Scan for the cell matching the given text and deliver its [x, y] coordinate at center. 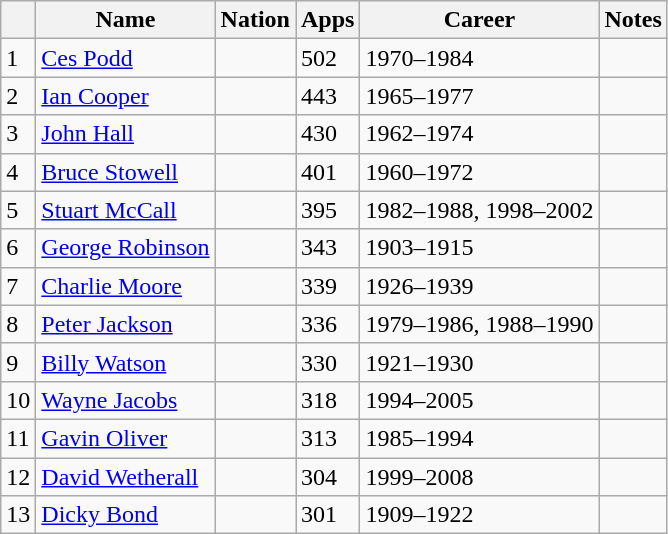
11 [18, 438]
2 [18, 96]
1926–1939 [480, 286]
Peter Jackson [126, 324]
Dicky Bond [126, 515]
Gavin Oliver [126, 438]
395 [328, 210]
1960–1972 [480, 172]
1982–1988, 1998–2002 [480, 210]
Nation [255, 20]
George Robinson [126, 248]
1999–2008 [480, 477]
Billy Watson [126, 362]
13 [18, 515]
1985–1994 [480, 438]
1962–1974 [480, 134]
1979–1986, 1988–1990 [480, 324]
Stuart McCall [126, 210]
330 [328, 362]
301 [328, 515]
David Wetherall [126, 477]
6 [18, 248]
Ian Cooper [126, 96]
443 [328, 96]
Apps [328, 20]
313 [328, 438]
1965–1977 [480, 96]
10 [18, 400]
4 [18, 172]
339 [328, 286]
430 [328, 134]
9 [18, 362]
401 [328, 172]
3 [18, 134]
1909–1922 [480, 515]
Bruce Stowell [126, 172]
Charlie Moore [126, 286]
8 [18, 324]
12 [18, 477]
1970–1984 [480, 58]
7 [18, 286]
Notes [633, 20]
Career [480, 20]
336 [328, 324]
Ces Podd [126, 58]
5 [18, 210]
343 [328, 248]
1921–1930 [480, 362]
Wayne Jacobs [126, 400]
1 [18, 58]
Name [126, 20]
304 [328, 477]
1903–1915 [480, 248]
502 [328, 58]
1994–2005 [480, 400]
318 [328, 400]
John Hall [126, 134]
